Extract the (x, y) coordinate from the center of the cell holding the provided text.  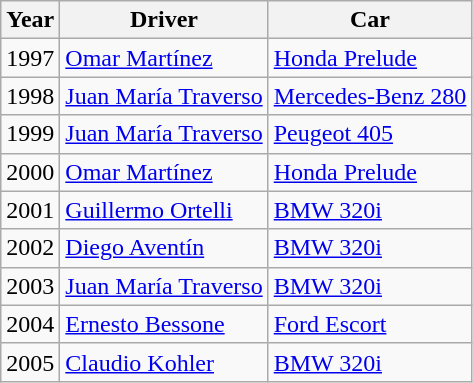
2000 (30, 172)
Claudio Kohler (164, 362)
1997 (30, 58)
1998 (30, 96)
2005 (30, 362)
Car (370, 20)
Ernesto Bessone (164, 324)
Mercedes-Benz 280 (370, 96)
2004 (30, 324)
2002 (30, 248)
2003 (30, 286)
Guillermo Ortelli (164, 210)
Ford Escort (370, 324)
2001 (30, 210)
Diego Aventín (164, 248)
Driver (164, 20)
1999 (30, 134)
Year (30, 20)
Peugeot 405 (370, 134)
